Extract the (X, Y) coordinate from the center of the cell holding the provided text.  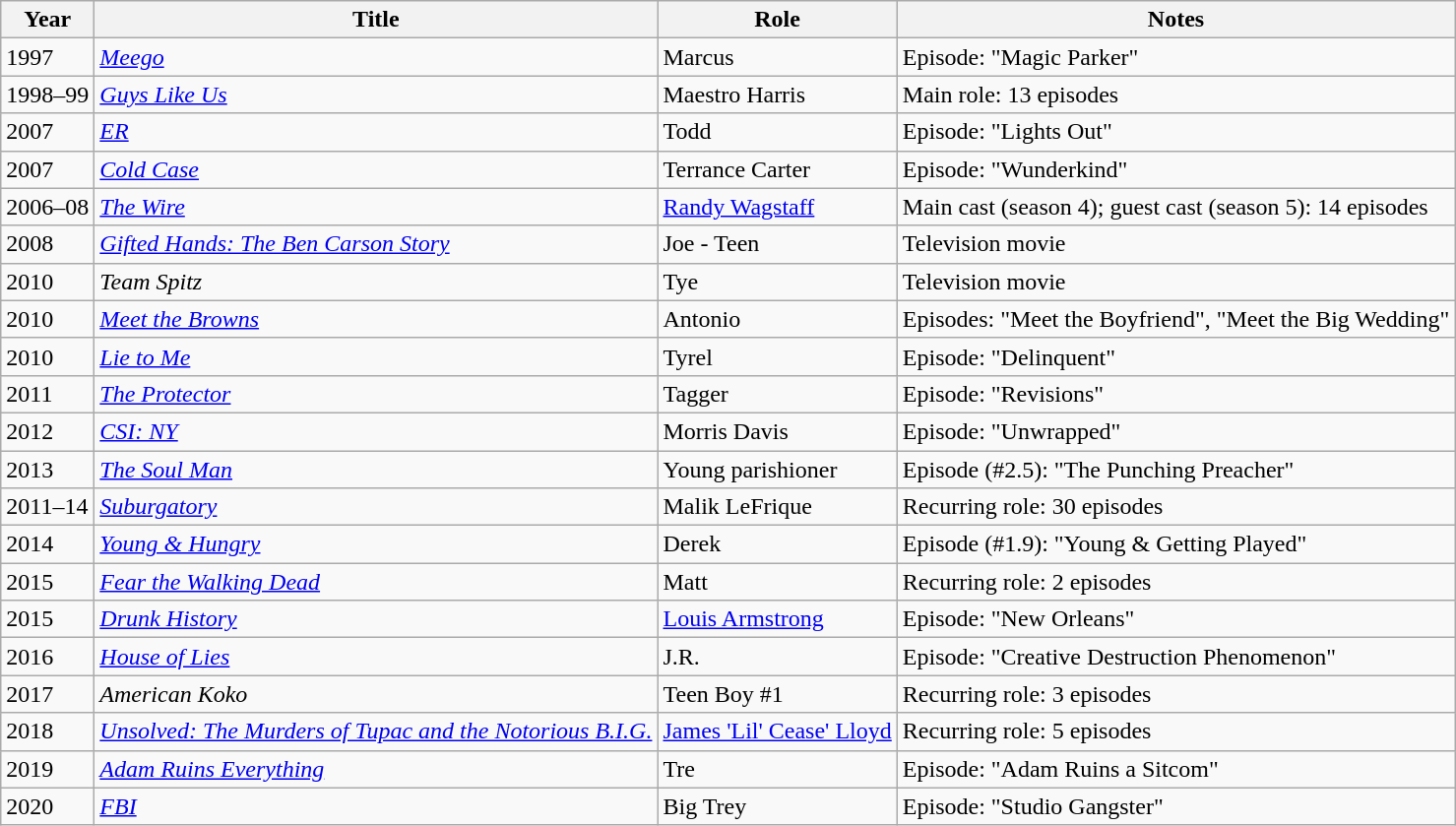
2014 (47, 544)
Marcus (778, 57)
2020 (47, 806)
Young parishioner (778, 470)
The Soul Man (376, 470)
Tagger (778, 394)
Cold Case (376, 169)
Suburgatory (376, 507)
American Koko (376, 694)
Guys Like Us (376, 95)
Meego (376, 57)
The Protector (376, 394)
Morris Davis (778, 431)
Year (47, 20)
Lie to Me (376, 356)
Episode (#1.9): "Young & Getting Played" (1175, 544)
Episode: "Wunderkind" (1175, 169)
2008 (47, 244)
Todd (778, 132)
Notes (1175, 20)
2012 (47, 431)
Antonio (778, 319)
Maestro Harris (778, 95)
Tyrel (778, 356)
Episode: "Magic Parker" (1175, 57)
Meet the Browns (376, 319)
Recurring role: 5 episodes (1175, 731)
Drunk History (376, 619)
Episode: "Adam Ruins a Sitcom" (1175, 769)
2006–08 (47, 207)
Terrance Carter (778, 169)
Joe - Teen (778, 244)
Adam Ruins Everything (376, 769)
Gifted Hands: The Ben Carson Story (376, 244)
FBI (376, 806)
Team Spitz (376, 282)
Role (778, 20)
Main role: 13 episodes (1175, 95)
Recurring role: 30 episodes (1175, 507)
1997 (47, 57)
J.R. (778, 657)
2011–14 (47, 507)
Fear the Walking Dead (376, 582)
Episode: "Lights Out" (1175, 132)
Episodes: "Meet the Boyfriend", "Meet the Big Wedding" (1175, 319)
Episode: "Revisions" (1175, 394)
Louis Armstrong (778, 619)
2017 (47, 694)
2019 (47, 769)
Recurring role: 2 episodes (1175, 582)
2016 (47, 657)
2013 (47, 470)
Big Trey (778, 806)
Episode: "Delinquent" (1175, 356)
Episode: "Unwrapped" (1175, 431)
Teen Boy #1 (778, 694)
Randy Wagstaff (778, 207)
Tre (778, 769)
2011 (47, 394)
Derek (778, 544)
Episode: "Studio Gangster" (1175, 806)
James 'Lil' Cease' Lloyd (778, 731)
Title (376, 20)
CSI: NY (376, 431)
Episode: "Creative Destruction Phenomenon" (1175, 657)
House of Lies (376, 657)
Episode (#2.5): "The Punching Preacher" (1175, 470)
Main cast (season 4); guest cast (season 5): 14 episodes (1175, 207)
1998–99 (47, 95)
Recurring role: 3 episodes (1175, 694)
Tye (778, 282)
Malik LeFrique (778, 507)
2018 (47, 731)
ER (376, 132)
Episode: "New Orleans" (1175, 619)
Matt (778, 582)
Unsolved: The Murders of Tupac and the Notorious B.I.G. (376, 731)
The Wire (376, 207)
Young & Hungry (376, 544)
